Provide the [x, y] coordinate of the cell's center where the given text is located.  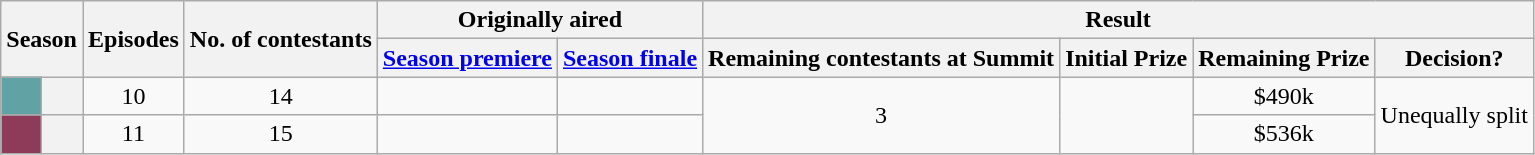
Unequally split [1454, 115]
Initial Prize [1126, 58]
Result [1118, 20]
No. of contestants [280, 39]
$490k [1284, 96]
14 [280, 96]
3 [882, 115]
11 [133, 134]
15 [280, 134]
Season [42, 39]
10 [133, 96]
Decision? [1454, 58]
Season premiere [467, 58]
Originally aired [540, 20]
Remaining contestants at Summit [882, 58]
$536k [1284, 134]
Remaining Prize [1284, 58]
Episodes [133, 39]
Season finale [630, 58]
